Output the [x, y] coordinate of the center of the cell containing the given text.  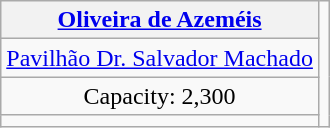
Oliveira de Azeméis [160, 20]
Capacity: 2,300 [160, 96]
Pavilhão Dr. Salvador Machado [160, 58]
